Determine the [X, Y] coordinate at the center of the cell enclosing the given text.  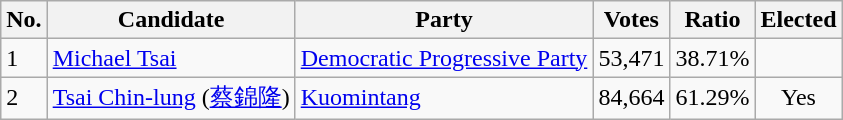
Votes [632, 20]
Kuomintang [444, 98]
1 [24, 58]
Democratic Progressive Party [444, 58]
Elected [798, 20]
No. [24, 20]
Ratio [712, 20]
Tsai Chin-lung (蔡錦隆) [171, 98]
Candidate [171, 20]
61.29% [712, 98]
53,471 [632, 58]
Yes [798, 98]
84,664 [632, 98]
2 [24, 98]
Michael Tsai [171, 58]
38.71% [712, 58]
Party [444, 20]
